For the text-containing cell, return its midpoint in (X, Y) coordinate format. 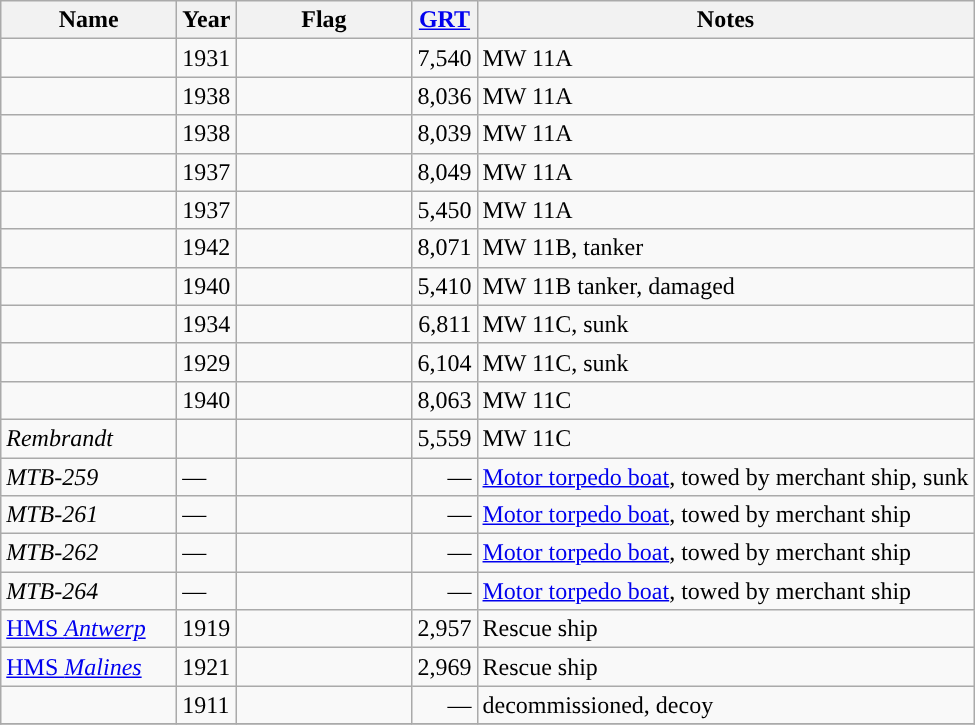
7,540 (444, 58)
MTB-261 (89, 515)
Flag (324, 20)
HMS Antwerp (89, 629)
Name (89, 20)
8,049 (444, 172)
Year (206, 20)
MTB-259 (89, 477)
8,063 (444, 400)
5,559 (444, 438)
MTB-262 (89, 553)
MW 11B, tanker (726, 248)
1931 (206, 58)
Rembrandt (89, 438)
8,071 (444, 248)
GRT (444, 20)
MW 11B tanker, damaged (726, 286)
2,957 (444, 629)
1934 (206, 324)
8,036 (444, 96)
1921 (206, 667)
8,039 (444, 134)
MTB-264 (89, 591)
Motor torpedo boat, towed by merchant ship, sunk (726, 477)
5,450 (444, 210)
Notes (726, 20)
1911 (206, 705)
HMS Malines (89, 667)
1942 (206, 248)
6,104 (444, 362)
6,811 (444, 324)
2,969 (444, 667)
5,410 (444, 286)
1929 (206, 362)
decommissioned, decoy (726, 705)
1919 (206, 629)
